Find where the given text appears and provide that cell's center as (X, Y) coordinate. 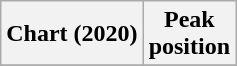
Peakposition (189, 34)
Chart (2020) (72, 34)
